From the cell containing the given text, extract its center point as [x, y] coordinate. 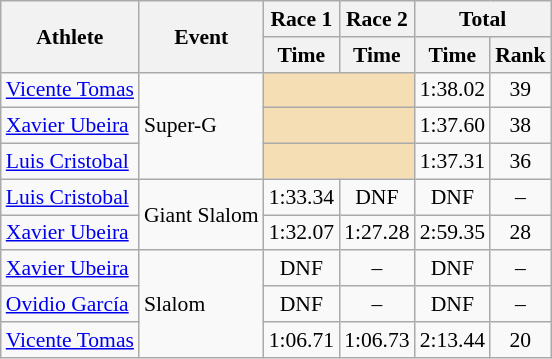
Giant Slalom [202, 214]
Event [202, 36]
38 [520, 126]
Ovidio García [70, 304]
39 [520, 90]
Athlete [70, 36]
Total [483, 19]
Slalom [202, 304]
1:33.34 [302, 197]
1:27.28 [376, 233]
Race 2 [376, 19]
2:13.44 [452, 340]
1:32.07 [302, 233]
1:06.71 [302, 340]
Rank [520, 55]
2:59.35 [452, 233]
1:38.02 [452, 90]
36 [520, 162]
28 [520, 233]
Race 1 [302, 19]
Super-G [202, 126]
1:37.31 [452, 162]
1:06.73 [376, 340]
20 [520, 340]
1:37.60 [452, 126]
